Return (X, Y) of the center of cell containing provided text 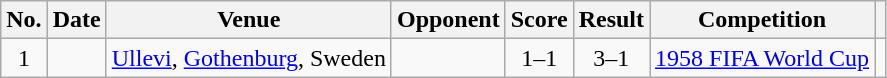
Competition (762, 20)
Ullevi, Gothenburg, Sweden (248, 58)
1 (24, 58)
Score (539, 20)
Opponent (448, 20)
No. (24, 20)
Venue (248, 20)
Date (76, 20)
1–1 (539, 58)
3–1 (611, 58)
1958 FIFA World Cup (762, 58)
Result (611, 20)
